From the cell containing the given text, extract its center point as [x, y] coordinate. 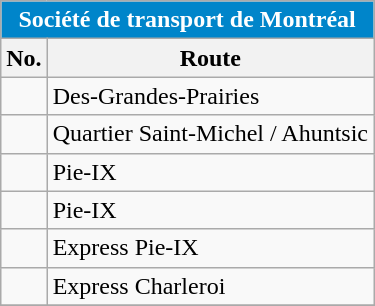
Société de transport de Montréal [188, 20]
Quartier Saint-Michel / Ahuntsic [210, 134]
Des-Grandes-Prairies [210, 96]
Express Pie-IX [210, 248]
Express Charleroi [210, 286]
Route [210, 58]
No. [24, 58]
